Scan for the cell matching the given text and deliver its [X, Y] coordinate at center. 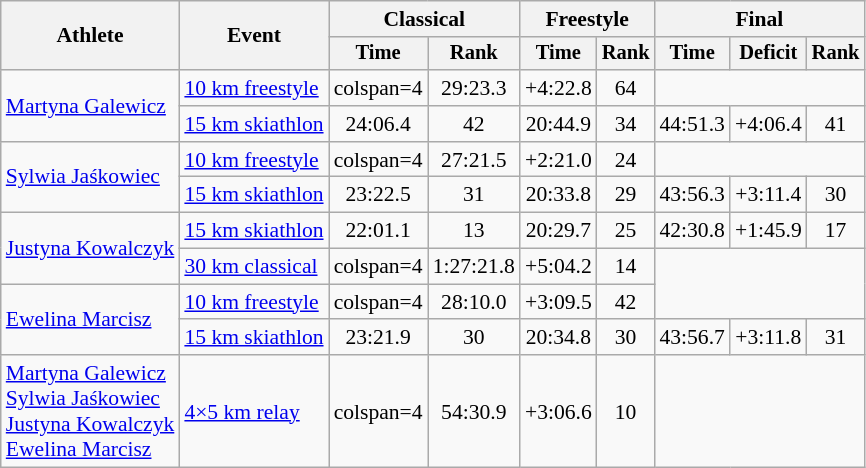
17 [836, 231]
+4:06.4 [768, 124]
27:21.5 [474, 160]
13 [474, 231]
29 [626, 195]
23:21.9 [378, 338]
54:30.9 [474, 411]
34 [626, 124]
23:22.5 [378, 195]
28:10.0 [474, 302]
29:23.3 [474, 88]
1:27:21.8 [474, 267]
Martyna GalewiczSylwia JaśkowiecJustyna KowalczykEwelina Marcisz [90, 411]
44:51.3 [692, 124]
43:56.3 [692, 195]
20:33.8 [558, 195]
22:01.1 [378, 231]
Freestyle [587, 19]
+3:09.5 [558, 302]
+2:21.0 [558, 160]
43:56.7 [692, 338]
+5:04.2 [558, 267]
+3:06.6 [558, 411]
4×5 km relay [254, 411]
41 [836, 124]
Justyna Kowalczyk [90, 248]
+4:22.8 [558, 88]
+3:11.4 [768, 195]
Final [759, 19]
24 [626, 160]
42:30.8 [692, 231]
24:06.4 [378, 124]
Deficit [768, 54]
Athlete [90, 36]
20:29.7 [558, 231]
64 [626, 88]
Classical [424, 19]
+3:11.8 [768, 338]
+1:45.9 [768, 231]
20:44.9 [558, 124]
Event [254, 36]
25 [626, 231]
10 [626, 411]
30 km classical [254, 267]
Ewelina Marcisz [90, 320]
14 [626, 267]
20:34.8 [558, 338]
Martyna Galewicz [90, 106]
Sylwia Jaśkowiec [90, 178]
